Provide the [x, y] coordinate of the cell's center where the given text is located.  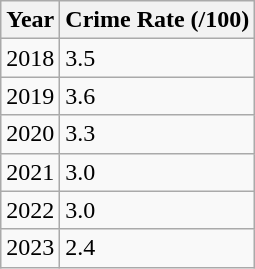
Crime Rate (/100) [158, 20]
3.6 [158, 96]
2018 [30, 58]
2021 [30, 172]
Year [30, 20]
3.5 [158, 58]
2019 [30, 96]
2.4 [158, 248]
2023 [30, 248]
2022 [30, 210]
2020 [30, 134]
3.3 [158, 134]
